Return the [x, y] coordinate for the center point of the cell that contains the specified text.  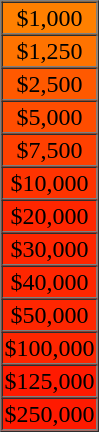
$250,000 [50, 414]
$20,000 [50, 216]
$5,000 [50, 116]
$1,000 [50, 18]
$1,250 [50, 50]
$125,000 [50, 380]
$7,500 [50, 150]
$2,500 [50, 84]
$40,000 [50, 282]
$100,000 [50, 348]
$50,000 [50, 314]
$30,000 [50, 248]
$10,000 [50, 182]
